Provide the [x, y] coordinate of the cell's center where the given text is located.  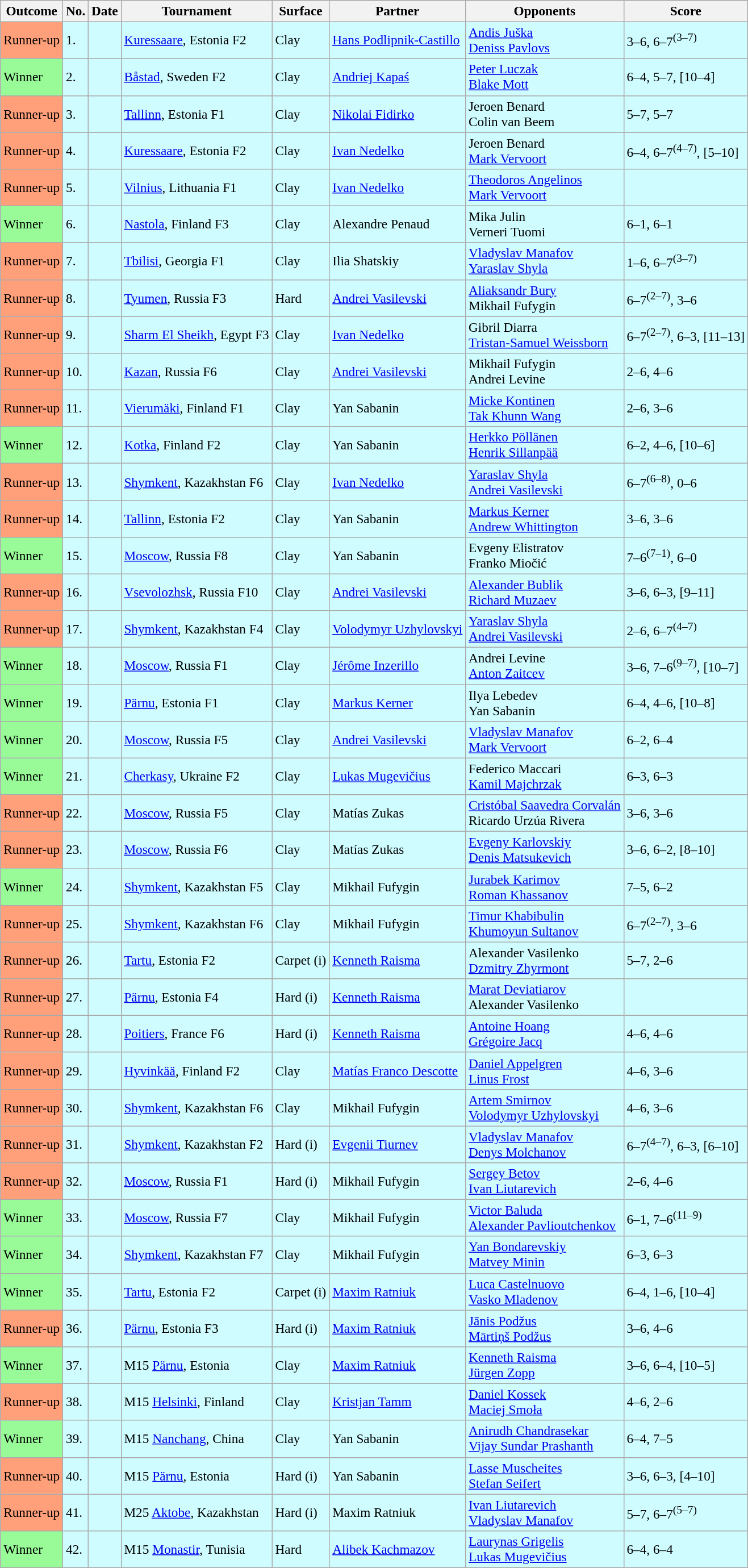
Pärnu, Estonia F3 [197, 1328]
Moscow, Russia F7 [197, 1218]
M15 Helsinki, Finland [197, 1402]
41. [76, 1512]
Evgeny Karlovskiy Denis Matsukevich [545, 850]
Matías Franco Descotte [398, 1070]
Kristjan Tamm [398, 1402]
25. [76, 924]
Antoine Hoang Grégoire Jacq [545, 1034]
16. [76, 592]
Sergey Betov Ivan Liutarevich [545, 1181]
24. [76, 886]
Vladyslav Manafov Yaraslav Shyla [545, 261]
Vladyslav Manafov Mark Vervoort [545, 740]
Volodymyr Uzhylovskyi [398, 629]
26. [76, 960]
Tallinn, Estonia F1 [197, 114]
38. [76, 1402]
1. [76, 40]
5–7, 6–7(5–7) [686, 1512]
Alexander Bublik Richard Muzaev [545, 592]
2–6, 3–6 [686, 408]
5–7, 2–6 [686, 960]
6–4, 6–7(4–7), [5–10] [686, 150]
Ilia Shatskiy [398, 261]
Evgeny Elistratov Franko Miočić [545, 556]
Kazan, Russia F6 [197, 372]
3–6, 7–6(9–7), [10–7] [686, 666]
Kenneth Raisma Jürgen Zopp [545, 1365]
4–6, 2–6 [686, 1402]
Pärnu, Estonia F4 [197, 996]
Nastola, Finland F3 [197, 224]
Alexandre Penaud [398, 224]
6–7(4–7), 6–3, [6–10] [686, 1144]
Yan Bondarevskiy Matvey Minin [545, 1254]
6–2, 6–4 [686, 740]
14. [76, 518]
Herkko Pöllänen Henrik Sillanpää [545, 445]
Jānis Podžus Mārtiņš Podžus [545, 1328]
Outcome [32, 11]
39. [76, 1438]
M25 Aktobe, Kazakhstan [197, 1512]
3–6, 6–4, [10–5] [686, 1365]
3–6, 6–3, [4–10] [686, 1476]
31. [76, 1144]
Tallinn, Estonia F2 [197, 518]
Evgenii Tiurnev [398, 1144]
37. [76, 1365]
Ivan Liutarevich Vladyslav Manafov [545, 1512]
6–1, 7–6(11–9) [686, 1218]
Nikolai Fidirko [398, 114]
36. [76, 1328]
Jurabek Karimov Roman Khassanov [545, 886]
Laurynas Grigelis Lukas Mugevičius [545, 1549]
Tbilisi, Georgia F1 [197, 261]
Luca Castelnuovo Vasko Mladenov [545, 1292]
Tyumen, Russia F3 [197, 298]
3–6, 6–2, [8–10] [686, 850]
7. [76, 261]
9. [76, 334]
Tournament [197, 11]
M15 Nanchang, China [197, 1438]
Cherkasy, Ukraine F2 [197, 776]
Vsevolozhsk, Russia F10 [197, 592]
Alibek Kachmazov [398, 1549]
Vilnius, Lithuania F1 [197, 187]
Vierumäki, Finland F1 [197, 408]
Cristóbal Saavedra Corvalán Ricardo Urzúa Rivera [545, 812]
Markus Kerner [398, 702]
3. [76, 114]
6–4, 6–4 [686, 1549]
11. [76, 408]
Sharm El Sheikh, Egypt F3 [197, 334]
Anirudh Chandrasekar Vijay Sundar Prashanth [545, 1438]
20. [76, 740]
42. [76, 1549]
Poitiers, France F6 [197, 1034]
Score [686, 11]
6. [76, 224]
17. [76, 629]
Andrei Levine Anton Zaitcev [545, 666]
Jeroen Benard Colin van Beem [545, 114]
Lasse Muscheites Stefan Seifert [545, 1476]
27. [76, 996]
Victor Baluda Alexander Pavlioutchenkov [545, 1218]
Micke Kontinen Tak Khunn Wang [545, 408]
5. [76, 187]
Markus Kerner Andrew Whittington [545, 518]
2. [76, 77]
Date [105, 11]
Timur Khabibulin Khumoyun Sultanov [545, 924]
28. [76, 1034]
Theodoros Angelinos Mark Vervoort [545, 187]
4–6, 4–6 [686, 1034]
35. [76, 1292]
No. [76, 11]
18. [76, 666]
33. [76, 1218]
34. [76, 1254]
29. [76, 1070]
3–6, 6–3, [9–11] [686, 592]
Daniel Appelgren Linus Frost [545, 1070]
M15 Monastir, Tunisia [197, 1549]
Opponents [545, 11]
Alexander Vasilenko Dzmitry Zhyrmont [545, 960]
12. [76, 445]
6–2, 4–6, [10–6] [686, 445]
Ilya Lebedev Yan Sabanin [545, 702]
Moscow, Russia F6 [197, 850]
15. [76, 556]
32. [76, 1181]
Artem Smirnov Volodymyr Uzhylovskyi [545, 1108]
3–6, 6–7(3–7) [686, 40]
Mikhail Fufygin Andrei Levine [545, 372]
Partner [398, 11]
Shymkent, Kazakhstan F5 [197, 886]
1–6, 6–7(3–7) [686, 261]
Marat Deviatiarov Alexander Vasilenko [545, 996]
Kotka, Finland F2 [197, 445]
Federico Maccari Kamil Majchrzak [545, 776]
Moscow, Russia F8 [197, 556]
6–4, 5–7, [10–4] [686, 77]
22. [76, 812]
30. [76, 1108]
Mika Julin Verneri Tuomi [545, 224]
3–6, 4–6 [686, 1328]
6–7(2–7), 6–3, [11–13] [686, 334]
Hans Podlipnik-Castillo [398, 40]
7–5, 6–2 [686, 886]
13. [76, 482]
5–7, 5–7 [686, 114]
Andriej Kapaś [398, 77]
Surface [301, 11]
2–6, 6–7(4–7) [686, 629]
Aliaksandr Bury Mikhail Fufygin [545, 298]
Jeroen Benard Mark Vervoort [545, 150]
6–4, 7–5 [686, 1438]
Shymkent, Kazakhstan F2 [197, 1144]
Lukas Mugevičius [398, 776]
4. [76, 150]
21. [76, 776]
Daniel Kossek Maciej Smoła [545, 1402]
6–4, 4–6, [10–8] [686, 702]
Båstad, Sweden F2 [197, 77]
6–1, 6–1 [686, 224]
Peter Luczak Blake Mott [545, 77]
Vladyslav Manafov Denys Molchanov [545, 1144]
Pärnu, Estonia F1 [197, 702]
Jérôme Inzerillo [398, 666]
Andis Juška Deniss Pavlovs [545, 40]
6–4, 1–6, [10–4] [686, 1292]
10. [76, 372]
40. [76, 1476]
Shymkent, Kazakhstan F4 [197, 629]
23. [76, 850]
8. [76, 298]
19. [76, 702]
6–7(6–8), 0–6 [686, 482]
Gibril Diarra Tristan-Samuel Weissborn [545, 334]
Hyvinkää, Finland F2 [197, 1070]
Shymkent, Kazakhstan F7 [197, 1254]
7–6(7–1), 6–0 [686, 556]
